For the text-containing cell, return its midpoint in [X, Y] coordinate format. 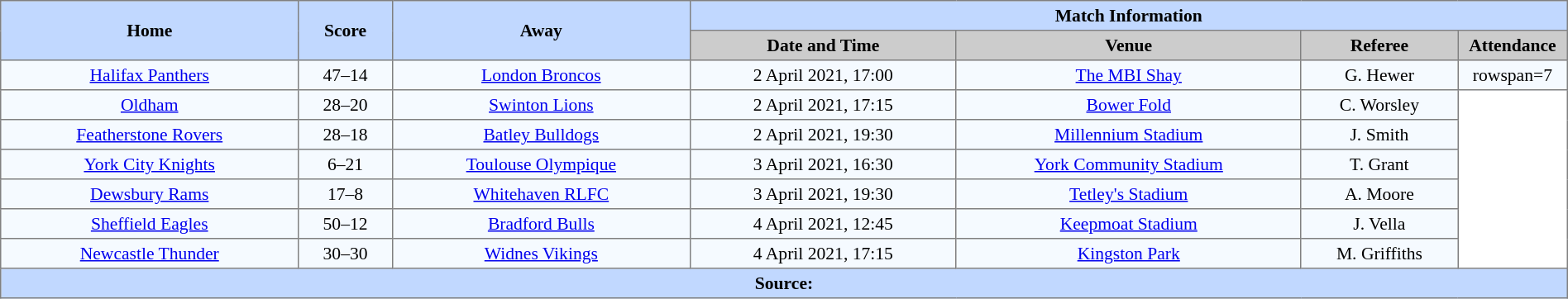
28–20 [346, 105]
Millennium Stadium [1128, 135]
The MBI Shay [1128, 75]
Widnes Vikings [541, 254]
J. Smith [1379, 135]
Sheffield Eagles [150, 224]
Swinton Lions [541, 105]
4 April 2021, 12:45 [823, 224]
Home [150, 31]
Tetley's Stadium [1128, 194]
Attendance [1513, 45]
J. Vella [1379, 224]
C. Worsley [1379, 105]
Toulouse Olympique [541, 164]
York Community Stadium [1128, 164]
York City Knights [150, 164]
3 April 2021, 16:30 [823, 164]
Newcastle Thunder [150, 254]
2 April 2021, 19:30 [823, 135]
Away [541, 31]
Halifax Panthers [150, 75]
London Broncos [541, 75]
2 April 2021, 17:15 [823, 105]
Dewsbury Rams [150, 194]
Batley Bulldogs [541, 135]
G. Hewer [1379, 75]
Referee [1379, 45]
4 April 2021, 17:15 [823, 254]
28–18 [346, 135]
47–14 [346, 75]
Whitehaven RLFC [541, 194]
3 April 2021, 19:30 [823, 194]
M. Griffiths [1379, 254]
Featherstone Rovers [150, 135]
Source: [784, 283]
Bradford Bulls [541, 224]
6–21 [346, 164]
30–30 [346, 254]
rowspan=7 [1513, 75]
A. Moore [1379, 194]
Venue [1128, 45]
Match Information [1128, 16]
Score [346, 31]
50–12 [346, 224]
Oldham [150, 105]
T. Grant [1379, 164]
2 April 2021, 17:00 [823, 75]
Kingston Park [1128, 254]
17–8 [346, 194]
Date and Time [823, 45]
Bower Fold [1128, 105]
Keepmoat Stadium [1128, 224]
